Provide the (x, y) coordinate of the cell's center where the given text is located.  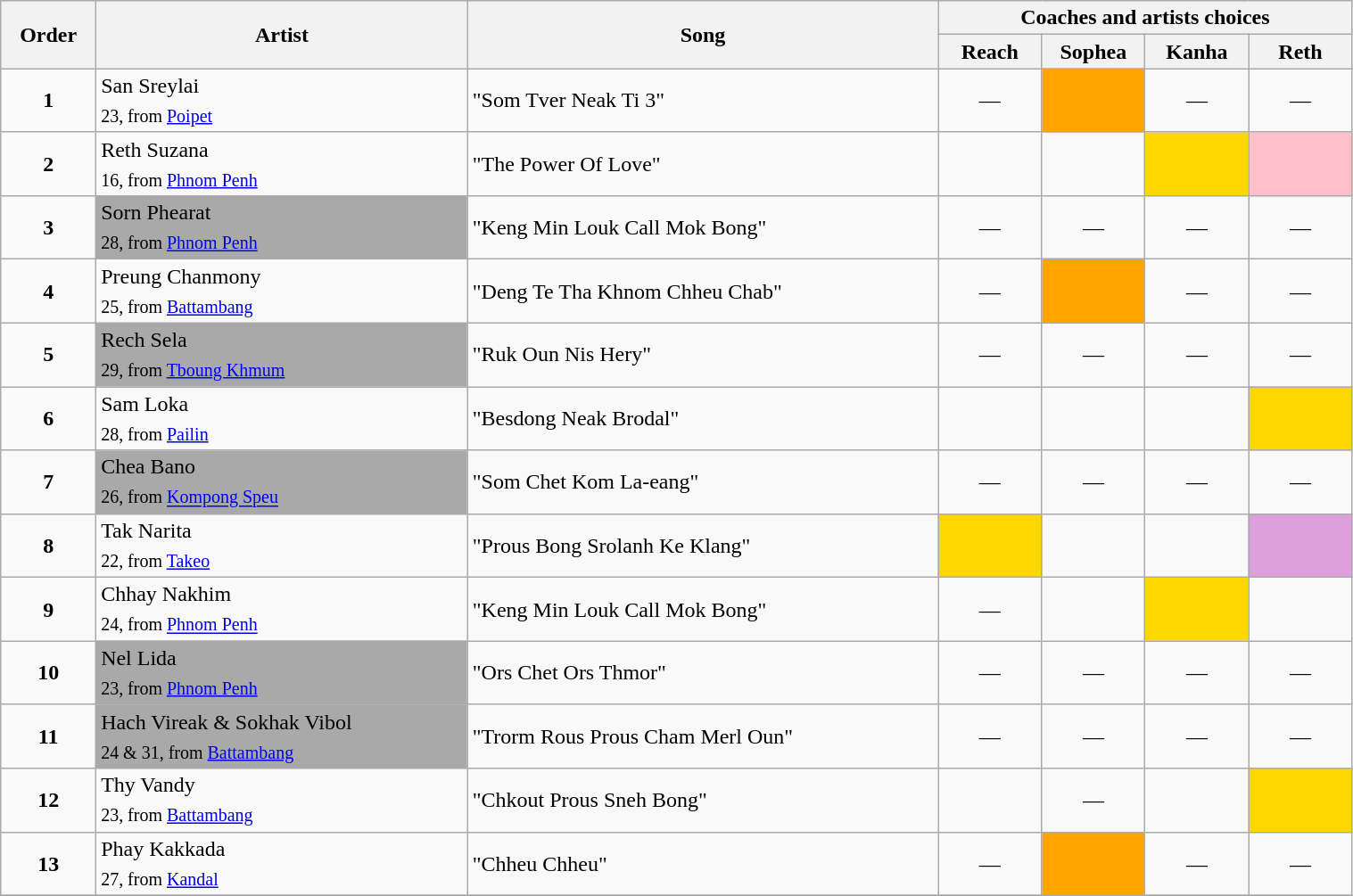
9 (48, 610)
Chea Bano26, from Kompong Speu (282, 481)
7 (48, 481)
Nel Lida23, from Phnom Penh (282, 672)
Reach (990, 52)
11 (48, 736)
Artist (282, 35)
Tak Narita22, from Takeo (282, 546)
8 (48, 546)
"Deng Te Tha Khnom Chheu Chab" (703, 291)
"Prous Bong Srolanh Ke Klang" (703, 546)
"The Power Of Love" (703, 164)
Reth Suzana16, from Phnom Penh (282, 164)
3 (48, 228)
Phay Kakkada27, from Kandal (282, 863)
Coaches and artists choices (1145, 18)
"Trorm Rous Prous Cham Merl Oun" (703, 736)
Thy Vandy23, from Battambang (282, 801)
"Ors Chet Ors Thmor" (703, 672)
"Chheu Chheu" (703, 863)
Order (48, 35)
Reth (1300, 52)
Sophea (1093, 52)
Sorn Phearat28, from Phnom Penh (282, 228)
6 (48, 419)
4 (48, 291)
Kanha (1197, 52)
Sam Loka28, from Pailin (282, 419)
"Besdong Neak Brodal" (703, 419)
Hach Vireak & Sokhak Vibol24 & 31, from Battambang (282, 736)
1 (48, 100)
"Ruk Oun Nis Hery" (703, 355)
Preung Chanmony25, from Battambang (282, 291)
5 (48, 355)
10 (48, 672)
"Som Chet Kom La-eang" (703, 481)
Chhay Nakhim24, from Phnom Penh (282, 610)
13 (48, 863)
Song (703, 35)
"Chkout Prous Sneh Bong" (703, 801)
Rech Sela29, from Tboung Khmum (282, 355)
San Sreylai23, from Poipet (282, 100)
2 (48, 164)
12 (48, 801)
"Som Tver Neak Ti 3" (703, 100)
